Provide the (x, y) coordinate of the cell's center where the given text is located.  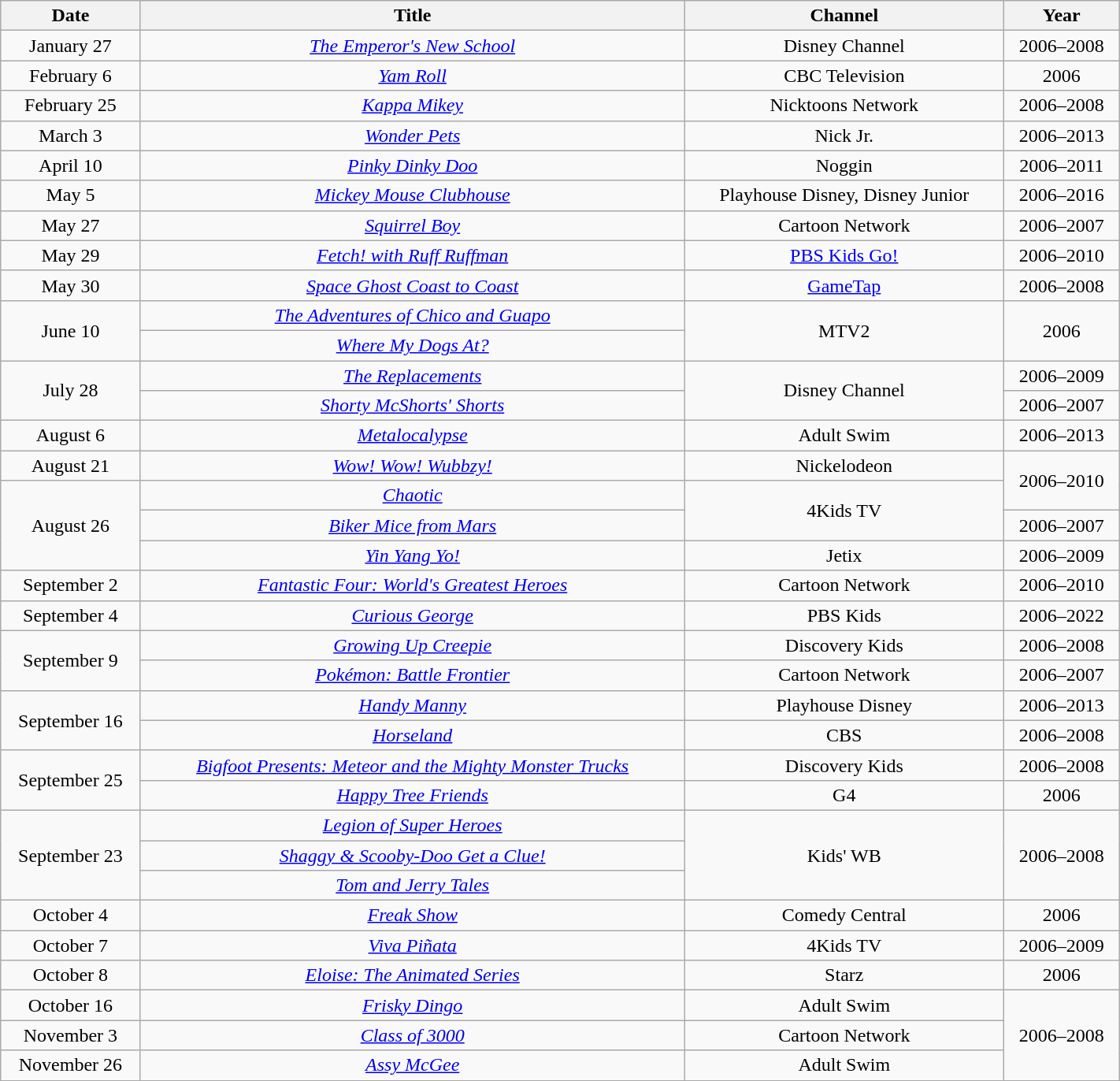
The Replacements (413, 376)
September 9 (71, 660)
GameTap (844, 285)
Fetch! with Ruff Ruffman (413, 255)
September 16 (71, 720)
Where My Dogs At? (413, 345)
Handy Manny (413, 705)
Noggin (844, 165)
September 4 (71, 615)
May 29 (71, 255)
Shorty McShorts' Shorts (413, 406)
2006–2011 (1062, 165)
Channel (844, 16)
Kids' WB (844, 855)
Nickelodeon (844, 466)
October 7 (71, 945)
2006–2016 (1062, 195)
Title (413, 16)
Curious George (413, 615)
2006–2022 (1062, 615)
Playhouse Disney (844, 705)
Jetix (844, 555)
September 23 (71, 855)
Chaotic (413, 496)
Pokémon: Battle Frontier (413, 675)
April 10 (71, 165)
Tom and Jerry Tales (413, 886)
Playhouse Disney, Disney Junior (844, 195)
January 27 (71, 46)
Mickey Mouse Clubhouse (413, 195)
Biker Mice from Mars (413, 526)
Yam Roll (413, 76)
February 25 (71, 106)
Legion of Super Heroes (413, 825)
MTV2 (844, 330)
Metalocalypse (413, 436)
Pinky Dinky Doo (413, 165)
Happy Tree Friends (413, 795)
October 8 (71, 975)
The Adventures of Chico and Guapo (413, 315)
September 2 (71, 585)
Class of 3000 (413, 1035)
October 4 (71, 916)
Bigfoot Presents: Meteor and the Mighty Monster Trucks (413, 765)
Frisky Dingo (413, 1005)
Viva Piñata (413, 945)
November 3 (71, 1035)
February 6 (71, 76)
Wow! Wow! Wubbzy! (413, 466)
Fantastic Four: World's Greatest Heroes (413, 585)
Nick Jr. (844, 136)
G4 (844, 795)
Horseland (413, 735)
November 26 (71, 1065)
PBS Kids (844, 615)
Freak Show (413, 916)
The Emperor's New School (413, 46)
July 28 (71, 391)
Eloise: The Animated Series (413, 975)
May 30 (71, 285)
PBS Kids Go! (844, 255)
Shaggy & Scooby-Doo Get a Clue! (413, 855)
Nicktoons Network (844, 106)
May 5 (71, 195)
May 27 (71, 225)
Squirrel Boy (413, 225)
August 21 (71, 466)
Starz (844, 975)
Space Ghost Coast to Coast (413, 285)
Growing Up Creepie (413, 645)
August 6 (71, 436)
CBS (844, 735)
September 25 (71, 780)
March 3 (71, 136)
Wonder Pets (413, 136)
Kappa Mikey (413, 106)
August 26 (71, 526)
Comedy Central (844, 916)
Date (71, 16)
Yin Yang Yo! (413, 555)
October 16 (71, 1005)
June 10 (71, 330)
CBC Television (844, 76)
Assy McGee (413, 1065)
Year (1062, 16)
